Pinpoint the cell where the given text exists, returning its [x, y] midpoint coordinate. 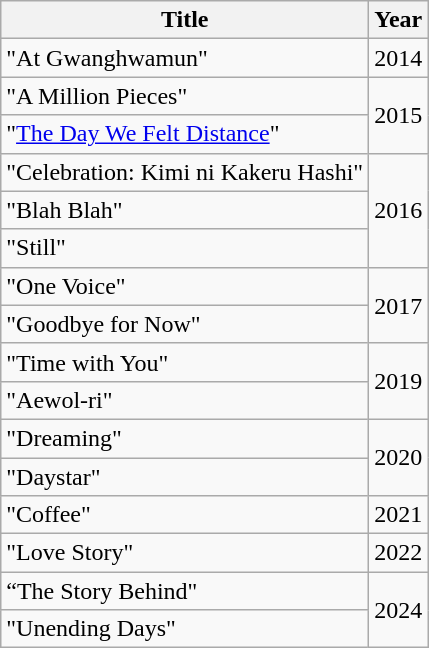
"Time with You" [185, 362]
"Coffee" [185, 515]
"Love Story" [185, 553]
2017 [398, 305]
“The Story Behind" [185, 591]
Year [398, 20]
2014 [398, 58]
"Dreaming" [185, 438]
Title [185, 20]
2020 [398, 457]
"The Day We Felt Distance" [185, 134]
"Daystar" [185, 477]
"At Gwanghwamun" [185, 58]
"One Voice" [185, 286]
2015 [398, 115]
2016 [398, 210]
"Celebration: Kimi ni Kakeru Hashi" [185, 172]
2022 [398, 553]
2019 [398, 381]
2024 [398, 610]
"A Million Pieces" [185, 96]
2021 [398, 515]
"Blah Blah" [185, 210]
"Aewol-ri" [185, 400]
"Unending Days" [185, 629]
"Still" [185, 248]
"Goodbye for Now" [185, 324]
